Locate the cell with the specified text and output its [X, Y] center coordinate. 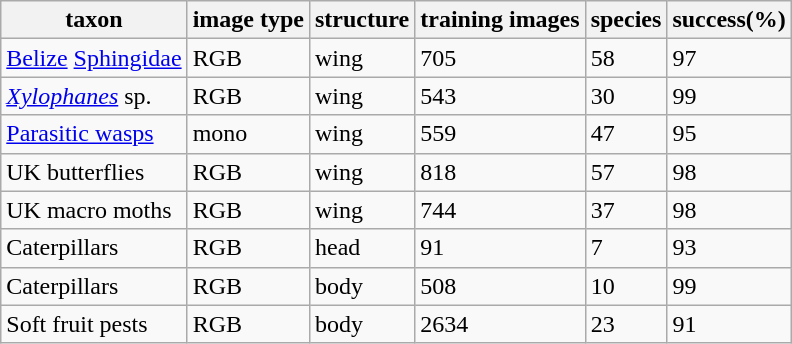
head [362, 248]
97 [729, 58]
818 [500, 172]
93 [729, 248]
508 [500, 286]
23 [626, 324]
37 [626, 210]
559 [500, 134]
UK macro moths [94, 210]
Belize Sphingidae [94, 58]
7 [626, 248]
2634 [500, 324]
species [626, 20]
success(%) [729, 20]
mono [248, 134]
543 [500, 96]
image type [248, 20]
UK butterflies [94, 172]
47 [626, 134]
30 [626, 96]
744 [500, 210]
Soft fruit pests [94, 324]
10 [626, 286]
58 [626, 58]
training images [500, 20]
Parasitic wasps [94, 134]
Xylophanes sp. [94, 96]
structure [362, 20]
taxon [94, 20]
705 [500, 58]
57 [626, 172]
95 [729, 134]
